Output the [x, y] coordinate of the center of the cell containing the given text.  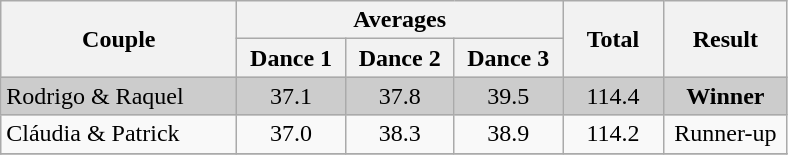
Dance 2 [400, 58]
Dance 3 [508, 58]
37.0 [292, 134]
37.8 [400, 96]
39.5 [508, 96]
Averages [400, 20]
114.2 [612, 134]
Couple [119, 39]
Winner [726, 96]
Rodrigo & Raquel [119, 96]
Runner-up [726, 134]
Result [726, 39]
114.4 [612, 96]
38.3 [400, 134]
Total [612, 39]
37.1 [292, 96]
Cláudia & Patrick [119, 134]
38.9 [508, 134]
Dance 1 [292, 58]
